Return the (x, y) coordinate for the center point of the cell that contains the specified text.  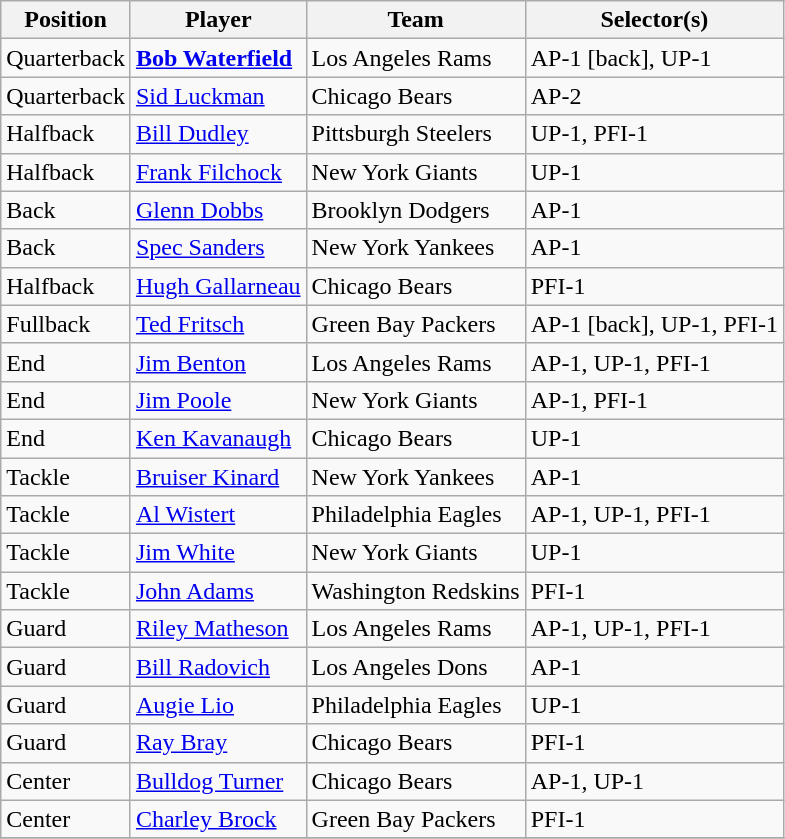
Bill Dudley (218, 134)
Team (416, 20)
Los Angeles Dons (416, 667)
AP-1 [back], UP-1 (654, 58)
Selector(s) (654, 20)
Ken Kavanaugh (218, 438)
Hugh Gallarneau (218, 286)
Charley Brock (218, 819)
Bill Radovich (218, 667)
AP-2 (654, 96)
AP-1, PFI-1 (654, 400)
Ray Bray (218, 743)
Jim Poole (218, 400)
Augie Lio (218, 705)
UP-1, PFI-1 (654, 134)
AP-1 [back], UP-1, PFI-1 (654, 324)
John Adams (218, 591)
Bruiser Kinard (218, 477)
Pittsburgh Steelers (416, 134)
Position (66, 20)
Ted Fritsch (218, 324)
Bulldog Turner (218, 781)
Washington Redskins (416, 591)
Frank Filchock (218, 172)
Brooklyn Dodgers (416, 210)
Glenn Dobbs (218, 210)
Jim Benton (218, 362)
Spec Sanders (218, 248)
Player (218, 20)
Jim White (218, 553)
Fullback (66, 324)
AP-1, UP-1 (654, 781)
Sid Luckman (218, 96)
Bob Waterfield (218, 58)
Al Wistert (218, 515)
Riley Matheson (218, 629)
